Pinpoint the cell where the given text exists, returning its [X, Y] midpoint coordinate. 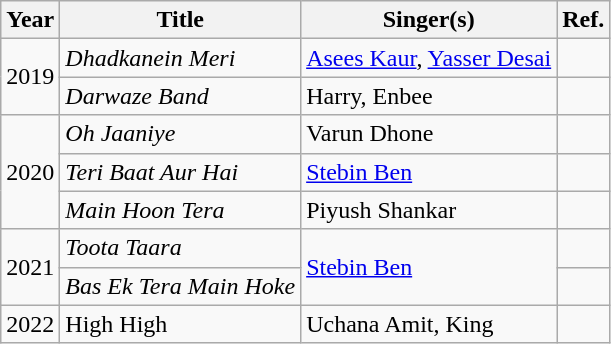
Varun Dhone [429, 134]
Uchana Amit, King [429, 324]
Year [30, 20]
High High [180, 324]
Darwaze Band [180, 96]
2022 [30, 324]
Harry, Enbee [429, 96]
Title [180, 20]
Oh Jaaniye [180, 134]
Piyush Shankar [429, 210]
Toota Taara [180, 248]
Singer(s) [429, 20]
2019 [30, 77]
Dhadkanein Meri [180, 58]
Bas Ek Tera Main Hoke [180, 286]
2021 [30, 267]
Main Hoon Tera [180, 210]
Asees Kaur, Yasser Desai [429, 58]
Teri Baat Aur Hai [180, 172]
Ref. [584, 20]
2020 [30, 172]
